Return the (X, Y) coordinate for the center point of the cell that contains the specified text.  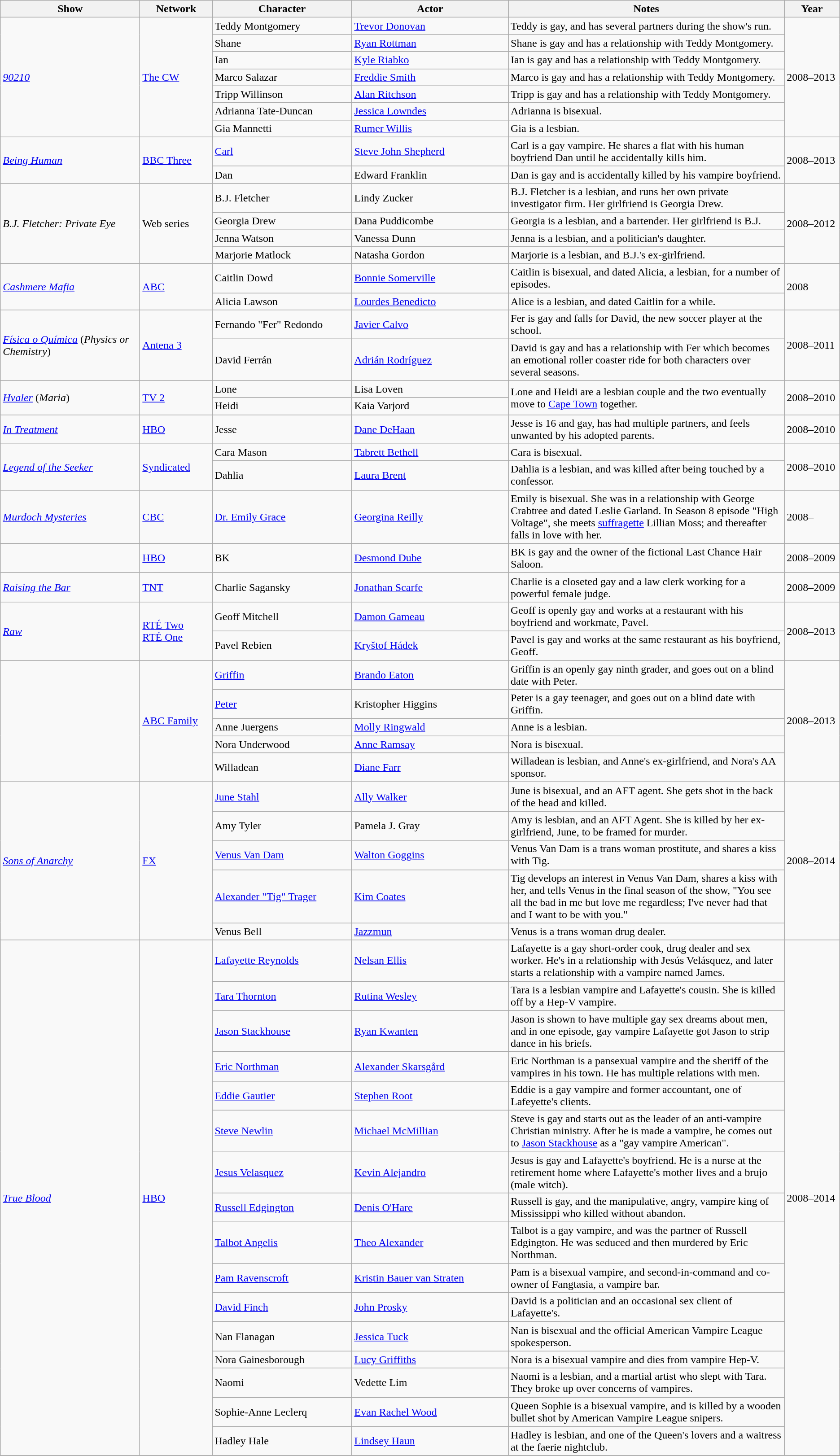
Jenna is a lesbian, and a politician's daughter. (646, 238)
B.J. Fletcher (282, 197)
Tara is a lesbian vampire and Lafayette's cousin. She is killed off by a Hep-V vampire. (646, 996)
90210 (70, 77)
David is gay and has a relationship with Fer which becomes an emotional roller coaster ride for both characters over several seasons. (646, 360)
Venus Van Dam is a trans woman prostitute, and shares a kiss with Tig. (646, 855)
Russell Edgington (282, 1208)
Kim Coates (430, 896)
Steve John Shepherd (430, 152)
2008–2012 (812, 223)
Pavel Rebien (282, 645)
ABC (176, 287)
Alexander Skarsgård (430, 1066)
Lourdes Benedicto (430, 302)
Kristopher Higgins (430, 704)
Amy Tyler (282, 826)
Jenna Watson (282, 238)
Lafayette Reynolds (282, 961)
Nelsan Ellis (430, 961)
Legend of the Seeker (70, 467)
Peter is a gay teenager, and goes out on a blind date with Griffin. (646, 704)
Gia Mannetti (282, 128)
Tabrett Bethell (430, 452)
Caitlin is bisexual, and dated Alicia, a lesbian, for a number of episodes. (646, 278)
Marco is gay and has a relationship with Teddy Montgomery. (646, 77)
Lindy Zucker (430, 197)
Carl (282, 152)
Queen Sophie is a bisexual vampire, and is killed by a wooden bullet shot by American Vampire League snipers. (646, 1412)
Naomi is a lesbian, and a martial artist who slept with Tara. They broke up over concerns of vampires. (646, 1383)
Stephen Root (430, 1096)
Dahlia (282, 476)
Lucy Griffiths (430, 1360)
Raising the Bar (70, 587)
June Stahl (282, 797)
FX (176, 861)
TNT (176, 587)
2008 (812, 287)
CBC (176, 517)
Jason Stackhouse (282, 1031)
Lisa Loven (430, 389)
Pamela J. Gray (430, 826)
Ryan Rottman (430, 43)
Alan Ritchson (430, 94)
TV 2 (176, 398)
Lone and Heidi are a lesbian couple and the two eventually move to Cape Town together. (646, 398)
Year (812, 9)
Sophie-Anne Leclerq (282, 1412)
Syndicated (176, 467)
Georgia Drew (282, 221)
Charlie Sagansky (282, 587)
Willadean is lesbian, and Anne's ex-girlfriend, and Nora's AA sponsor. (646, 767)
Naomi (282, 1383)
Nora Underwood (282, 744)
Dan is gay and is accidentally killed by his vampire boyfriend. (646, 175)
Shane is gay and has a relationship with Teddy Montgomery. (646, 43)
Lindsey Haun (430, 1441)
Georgina Reilly (430, 517)
Marjorie is a lesbian, and B.J.'s ex-girlfriend. (646, 255)
Dr. Emily Grace (282, 517)
Theo Alexander (430, 1243)
David Ferrán (282, 360)
Jessica Lowndes (430, 111)
Anne Juergens (282, 727)
Talbot is a gay vampire, and was the partner of Russell Edgington. He was seduced and then murdered by Eric Northman. (646, 1243)
Alice is a lesbian, and dated Caitlin for a while. (646, 302)
Alexander "Tig" Trager (282, 896)
Dan (282, 175)
Hadley is lesbian, and one of the Queen's lovers and a waitress at the faerie nightclub. (646, 1441)
Gia is a lesbian. (646, 128)
Show (70, 9)
Diane Farr (430, 767)
Peter (282, 704)
David is a politician and an occasional sex client of Lafayette's. (646, 1307)
2008–2011 (812, 345)
Jonathan Scarfe (430, 587)
B.J. Fletcher is a lesbian, and runs her own private investigator firm. Her girlfriend is Georgia Drew. (646, 197)
Charlie is a closeted gay and a law clerk working for a powerful female judge. (646, 587)
Web series (176, 223)
Caitlin Dowd (282, 278)
Desmond Dube (430, 558)
Amy is lesbian, and an AFT Agent. She is killed by her ex-girlfriend, June, to be framed for murder. (646, 826)
Kryštof Hádek (430, 645)
Jason is shown to have multiple gay sex dreams about men, and in one episode, gay vampire Lafayette got Jason to strip dance in his briefs. (646, 1031)
Venus is a trans woman drug dealer. (646, 931)
Ian (282, 60)
Edward Franklin (430, 175)
Brando Eaton (430, 675)
Bonnie Somerville (430, 278)
Steve Newlin (282, 1131)
Denis O'Hare (430, 1208)
Dane DeHaan (430, 429)
Russell is gay, and the manipulative, angry, vampire king of Mississippi who killed without abandon. (646, 1208)
Anne Ramsay (430, 744)
Willadean (282, 767)
Kristin Bauer van Straten (430, 1278)
Murdoch Mysteries (70, 517)
Pam is a bisexual vampire, and second-in-command and co-owner of Fangtasia, a vampire bar. (646, 1278)
Teddy is gay, and has several partners during the show's run. (646, 26)
Javier Calvo (430, 325)
Adrianna Tate-Duncan (282, 111)
BK is gay and the owner of the fictional Last Chance Hair Saloon. (646, 558)
Física o Química (Physics or Chemistry) (70, 345)
Tripp is gay and has a relationship with Teddy Montgomery. (646, 94)
Hvaler (Maria) (70, 398)
Raw (70, 631)
Adrianna is bisexual. (646, 111)
Natasha Gordon (430, 255)
BBC Three (176, 160)
Pam Ravenscroft (282, 1278)
Jesse (282, 429)
Nora is a bisexual vampire and dies from vampire Hep-V. (646, 1360)
Molly Ringwald (430, 727)
Actor (430, 9)
Michael McMillian (430, 1131)
The CW (176, 77)
Dana Puddicombe (430, 221)
Jessica Tuck (430, 1336)
Venus Van Dam (282, 855)
Nora is bisexual. (646, 744)
Geoff Mitchell (282, 617)
Character (282, 9)
Eric Northman is a pansexual vampire and the sheriff of the vampires in his town. He has multiple relations with men. (646, 1066)
Geoff is openly gay and works at a restaurant with his boyfriend and workmate, Pavel. (646, 617)
John Prosky (430, 1307)
Marjorie Matlock (282, 255)
Shane (282, 43)
Pavel is gay and works at the same restaurant as his boyfriend, Geoff. (646, 645)
Jesus is gay and Lafayette's boyfriend. He is a nurse at the retirement home where Lafayette's mother lives and a brujo (male witch). (646, 1172)
Rutina Wesley (430, 996)
Eric Northman (282, 1066)
2008– (812, 517)
Damon Gameau (430, 617)
Network (176, 9)
Cara is bisexual. (646, 452)
Notes (646, 9)
Evan Rachel Wood (430, 1412)
Being Human (70, 160)
Teddy Montgomery (282, 26)
Jesus Velasquez (282, 1172)
Antena 3 (176, 345)
RTÉ Two RTÉ One (176, 631)
Vedette Lim (430, 1383)
In Treatment (70, 429)
Nan is bisexual and the official American Vampire League spokesperson. (646, 1336)
Eddie Gautier (282, 1096)
Dahlia is a lesbian, and was killed after being touched by a confessor. (646, 476)
Ian is gay and has a relationship with Teddy Montgomery. (646, 60)
June is bisexual, and an AFT agent. She gets shot in the back of the head and killed. (646, 797)
Laura Brent (430, 476)
Jesse is 16 and gay, has had multiple partners, and feels unwanted by his adopted parents. (646, 429)
Vanessa Dunn (430, 238)
Freddie Smith (430, 77)
ABC Family (176, 721)
Lone (282, 389)
Kaia Varjord (430, 406)
Ally Walker (430, 797)
Marco Salazar (282, 77)
Rumer Willis (430, 128)
Heidi (282, 406)
Griffin is an openly gay ninth grader, and goes out on a blind date with Peter. (646, 675)
Nora Gainesborough (282, 1360)
Talbot Angelis (282, 1243)
Fernando "Fer" Redondo (282, 325)
Venus Bell (282, 931)
B.J. Fletcher: Private Eye (70, 223)
Eddie is a gay vampire and former accountant, one of Lafeyette's clients. (646, 1096)
Adrián Rodríguez (430, 360)
Trevor Donovan (430, 26)
Walton Goggins (430, 855)
Hadley Hale (282, 1441)
Jazzmun (430, 931)
Carl is a gay vampire. He shares a flat with his human boyfriend Dan until he accidentally kills him. (646, 152)
Fer is gay and falls for David, the new soccer player at the school. (646, 325)
Cashmere Mafia (70, 287)
True Blood (70, 1198)
David Finch (282, 1307)
Georgia is a lesbian, and a bartender. Her girlfriend is B.J. (646, 221)
BK (282, 558)
Cara Mason (282, 452)
Nan Flanagan (282, 1336)
Alicia Lawson (282, 302)
Tara Thornton (282, 996)
Sons of Anarchy (70, 861)
Kyle Riabko (430, 60)
Griffin (282, 675)
Anne is a lesbian. (646, 727)
Ryan Kwanten (430, 1031)
Tripp Willinson (282, 94)
Kevin Alejandro (430, 1172)
